Return (X, Y) of the center of cell containing provided text 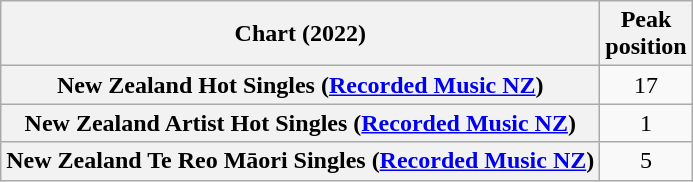
New Zealand Te Reo Māori Singles (Recorded Music NZ) (300, 161)
5 (646, 161)
New Zealand Artist Hot Singles (Recorded Music NZ) (300, 123)
Peakposition (646, 34)
Chart (2022) (300, 34)
1 (646, 123)
17 (646, 85)
New Zealand Hot Singles (Recorded Music NZ) (300, 85)
